Extract the [X, Y] coordinate from the center of the cell holding the provided text.  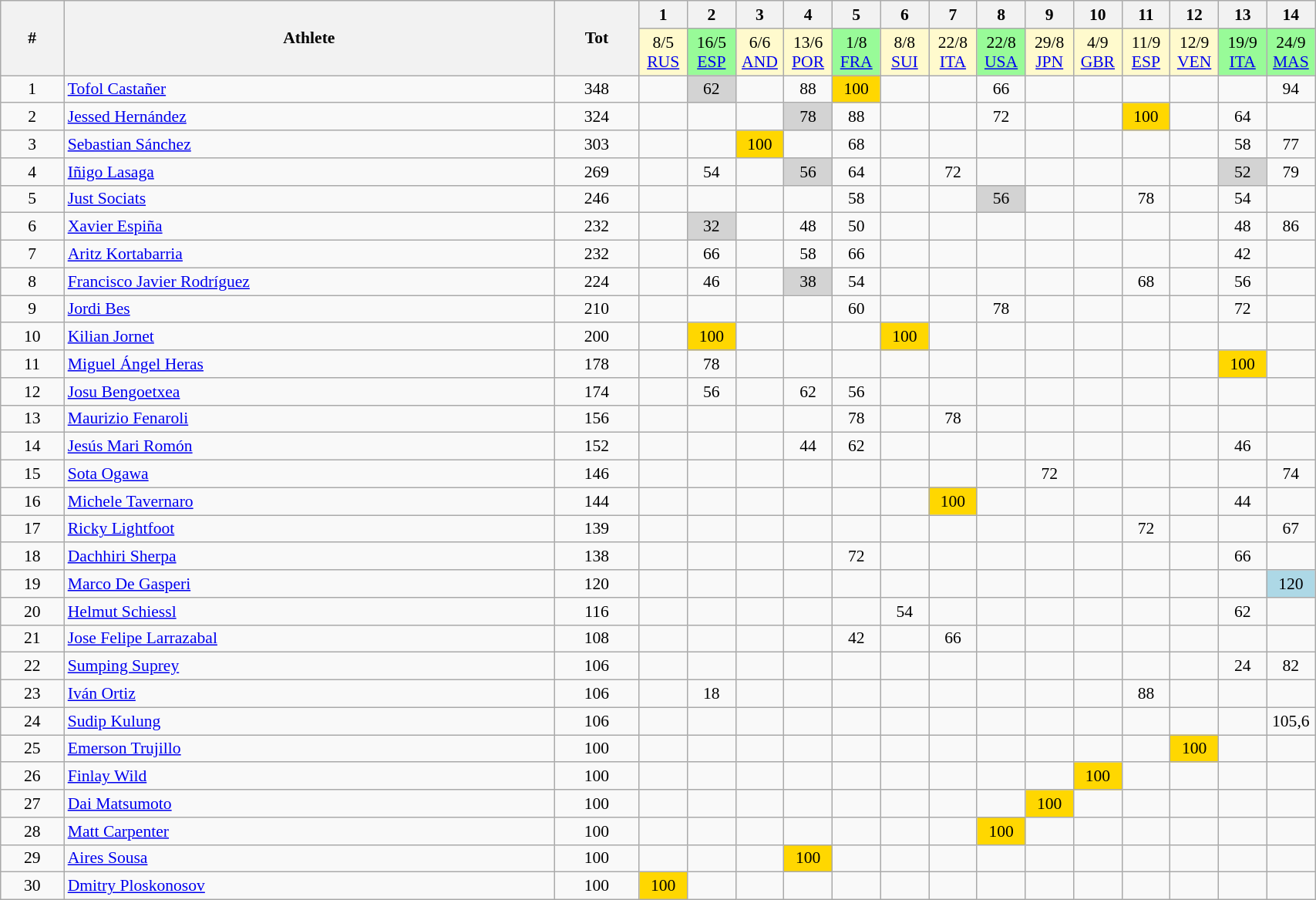
Dai Matsumoto [309, 804]
28 [32, 831]
Matt Carpenter [309, 831]
178 [597, 364]
Iván Ortiz [309, 694]
29/8JPN [1050, 52]
13/6POR [808, 52]
16 [32, 501]
6/6AND [760, 52]
29 [32, 858]
Athlete [309, 39]
30 [32, 886]
8/8SUI [905, 52]
Finlay Wild [309, 777]
19/9ITA [1243, 52]
Josu Bengoetxea [309, 392]
21 [32, 639]
Sudip Kulung [309, 721]
8/5RUS [663, 52]
Jessed Hernández [309, 117]
139 [597, 529]
20 [32, 612]
17 [32, 529]
Jordi Bes [309, 309]
60 [856, 309]
Sota Ogawa [309, 474]
52 [1243, 172]
22 [32, 666]
Aritz Kortabarria [309, 254]
Tot [597, 39]
12/9VEN [1195, 52]
15 [32, 474]
16/5ESP [712, 52]
50 [856, 227]
348 [597, 89]
Maurizio Fenaroli [309, 419]
22/8ITA [953, 52]
94 [1291, 89]
105,6 [1291, 721]
# [32, 39]
224 [597, 281]
Francisco Javier Rodríguez [309, 281]
1/8FRA [856, 52]
25 [32, 749]
Sumping Suprey [309, 666]
Kilian Jornet [309, 337]
74 [1291, 474]
Dachhiri Sherpa [309, 557]
144 [597, 501]
38 [808, 281]
Helmut Schiessl [309, 612]
174 [597, 392]
108 [597, 639]
Sebastian Sánchez [309, 144]
26 [32, 777]
116 [597, 612]
Jose Felipe Larrazabal [309, 639]
303 [597, 144]
Dmitry Ploskonosov [309, 886]
79 [1291, 172]
24/9MAS [1291, 52]
19 [32, 584]
23 [32, 694]
32 [712, 227]
152 [597, 447]
27 [32, 804]
11/9ESP [1146, 52]
4/9GBR [1098, 52]
Xavier Espiña [309, 227]
Just Sociats [309, 199]
86 [1291, 227]
Emerson Trujillo [309, 749]
82 [1291, 666]
Miguel Ángel Heras [309, 364]
Jesús Mari Romón [309, 447]
Tofol Castañer [309, 89]
210 [597, 309]
Ricky Lightfoot [309, 529]
67 [1291, 529]
138 [597, 557]
146 [597, 474]
Aires Sousa [309, 858]
Marco De Gasperi [309, 584]
246 [597, 199]
Iñigo Lasaga [309, 172]
Michele Tavernaro [309, 501]
200 [597, 337]
269 [597, 172]
324 [597, 117]
22/8USA [1001, 52]
156 [597, 419]
77 [1291, 144]
